Scan for the cell matching the given text and deliver its (x, y) coordinate at center. 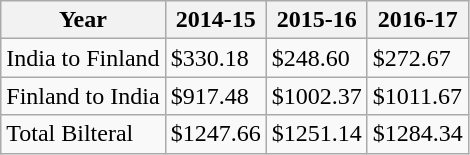
$272.67 (418, 58)
India to Finland (83, 58)
$248.60 (316, 58)
Finland to India (83, 96)
$1247.66 (216, 134)
$1011.67 (418, 96)
2016-17 (418, 20)
$1284.34 (418, 134)
$330.18 (216, 58)
$917.48 (216, 96)
Year (83, 20)
2014-15 (216, 20)
2015-16 (316, 20)
$1251.14 (316, 134)
$1002.37 (316, 96)
Total Bilteral (83, 134)
